Return the (X, Y) coordinate for the center point of the cell that contains the specified text.  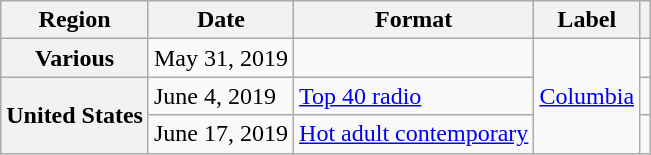
Format (414, 20)
United States (75, 115)
Various (75, 58)
Label (587, 20)
June 4, 2019 (220, 96)
Hot adult contemporary (414, 134)
May 31, 2019 (220, 58)
Columbia (587, 96)
Top 40 radio (414, 96)
June 17, 2019 (220, 134)
Date (220, 20)
Region (75, 20)
